Scan for the cell matching the given text and deliver its [X, Y] coordinate at center. 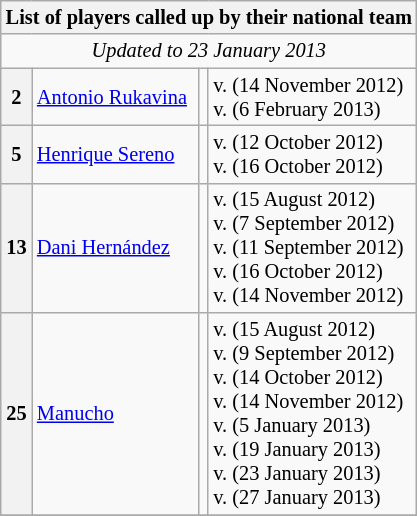
List of players called up by their national team [209, 17]
Updated to 23 January 2013 [209, 51]
Dani Hernández [115, 248]
v. (15 August 2012)v. (7 September 2012)v. (11 September 2012)v. (16 October 2012)v. (14 November 2012) [312, 248]
25 [16, 414]
5 [16, 154]
2 [16, 97]
v. (12 October 2012)v. (16 October 2012) [312, 154]
Manucho [115, 414]
13 [16, 248]
Henrique Sereno [115, 154]
Antonio Rukavina [115, 97]
v. (14 November 2012)v. (6 February 2013) [312, 97]
